Output the [x, y] coordinate of the center of the cell containing the given text.  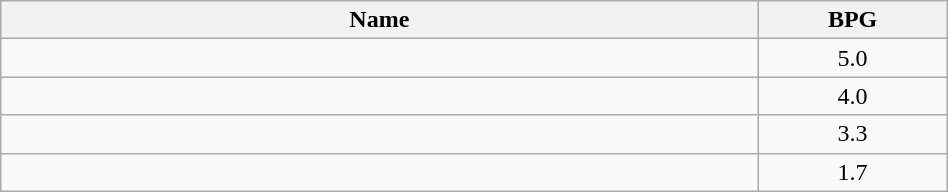
4.0 [852, 96]
1.7 [852, 172]
5.0 [852, 58]
Name [380, 20]
BPG [852, 20]
3.3 [852, 134]
